Extract the (x, y) coordinate from the center of the cell holding the provided text.  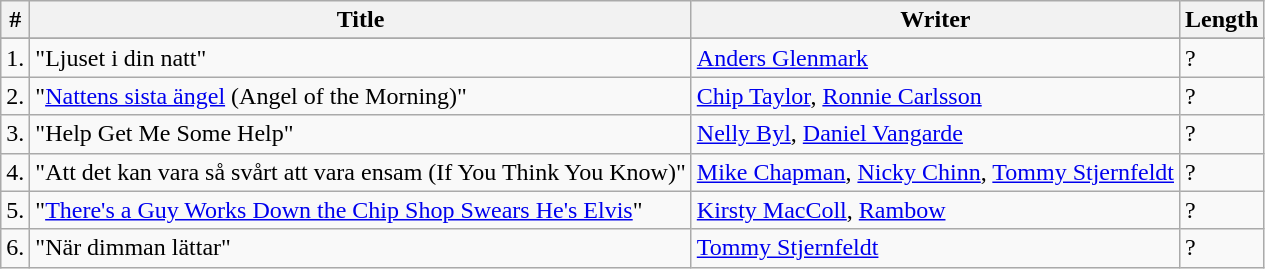
# (16, 20)
"There's a Guy Works Down the Chip Shop Swears He's Elvis" (360, 210)
Title (360, 20)
"Att det kan vara så svårt att vara ensam (If You Think You Know)" (360, 172)
6. (16, 248)
"Nattens sista ängel (Angel of the Morning)" (360, 96)
4. (16, 172)
1. (16, 58)
Chip Taylor, Ronnie Carlsson (935, 96)
Writer (935, 20)
"När dimman lättar" (360, 248)
Tommy Stjernfeldt (935, 248)
Length (1222, 20)
Kirsty MacColl, Rambow (935, 210)
Anders Glenmark (935, 58)
2. (16, 96)
Nelly Byl, Daniel Vangarde (935, 134)
"Help Get Me Some Help" (360, 134)
3. (16, 134)
5. (16, 210)
"Ljuset i din natt" (360, 58)
Mike Chapman, Nicky Chinn, Tommy Stjernfeldt (935, 172)
